Locate the cell with the specified text and output its [x, y] center coordinate. 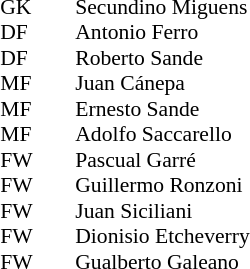
Guillermo Ronzoni [162, 185]
Juan Cánepa [162, 83]
Antonio Ferro [162, 33]
Roberto Sande [162, 58]
Pascual Garré [162, 160]
Juan Siciliani [162, 211]
Ernesto Sande [162, 109]
Dionisio Etcheverry [162, 237]
Adolfo Saccarello [162, 135]
